Find where the given text appears and provide that cell's center as [x, y] coordinate. 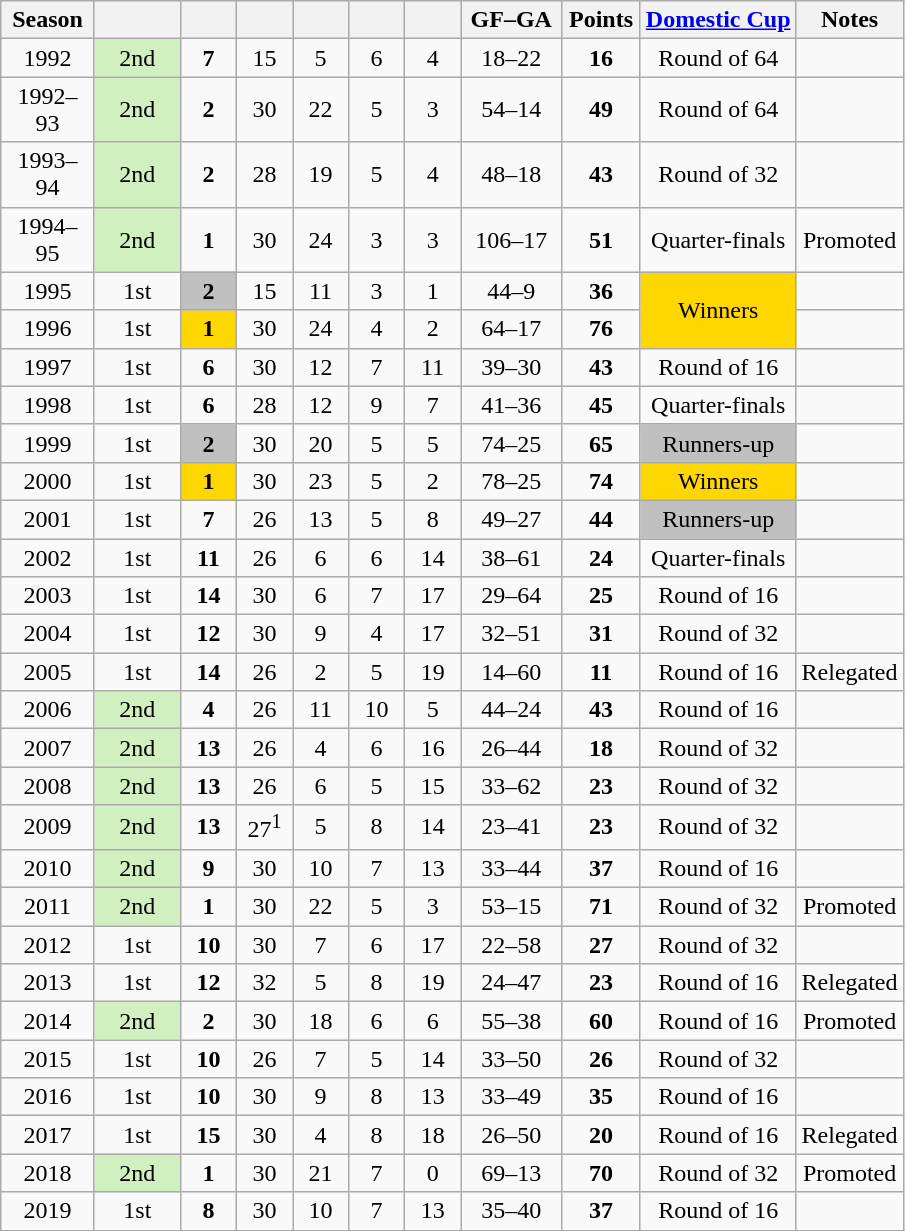
44–24 [512, 710]
38–61 [512, 557]
2007 [48, 748]
33–44 [512, 868]
2003 [48, 596]
71 [602, 907]
32 [264, 983]
23–41 [512, 828]
2001 [48, 519]
48–18 [512, 174]
2014 [48, 1021]
2006 [48, 710]
1992–93 [48, 110]
26–50 [512, 1135]
1996 [48, 329]
49–27 [512, 519]
2019 [48, 1211]
1992 [48, 58]
Notes [850, 20]
49 [602, 110]
2002 [48, 557]
1998 [48, 405]
31 [602, 634]
2009 [48, 828]
35 [602, 1097]
271 [264, 828]
33–50 [512, 1059]
2018 [48, 1173]
70 [602, 1173]
45 [602, 405]
76 [602, 329]
74 [602, 481]
21 [320, 1173]
74–25 [512, 443]
2000 [48, 481]
2016 [48, 1097]
54–14 [512, 110]
32–51 [512, 634]
2005 [48, 672]
2011 [48, 907]
2004 [48, 634]
GF–GA [512, 20]
60 [602, 1021]
24–47 [512, 983]
39–30 [512, 367]
0 [433, 1173]
2017 [48, 1135]
69–13 [512, 1173]
26–44 [512, 748]
14–60 [512, 672]
78–25 [512, 481]
1994–95 [48, 240]
2013 [48, 983]
51 [602, 240]
1997 [48, 367]
Points [602, 20]
55–38 [512, 1021]
2012 [48, 945]
22–58 [512, 945]
2008 [48, 786]
18–22 [512, 58]
1993–94 [48, 174]
2010 [48, 868]
29–64 [512, 596]
65 [602, 443]
2015 [48, 1059]
1999 [48, 443]
Domestic Cup [718, 20]
36 [602, 291]
25 [602, 596]
44–9 [512, 291]
27 [602, 945]
44 [602, 519]
Season [48, 20]
33–49 [512, 1097]
35–40 [512, 1211]
33–62 [512, 786]
53–15 [512, 907]
1995 [48, 291]
41–36 [512, 405]
106–17 [512, 240]
64–17 [512, 329]
